Find where the given text appears and provide that cell's center as [X, Y] coordinate. 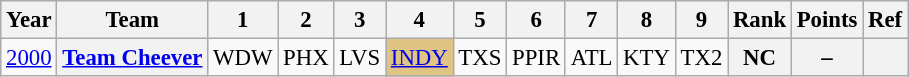
INDY [420, 58]
3 [360, 20]
– [826, 58]
2000 [29, 58]
7 [591, 20]
KTY [646, 58]
Year [29, 20]
TXS [480, 58]
Ref [886, 20]
TX2 [701, 58]
WDW [243, 58]
1 [243, 20]
Team Cheever [132, 58]
PPIR [536, 58]
NC [760, 58]
6 [536, 20]
Rank [760, 20]
ATL [591, 58]
Points [826, 20]
4 [420, 20]
PHX [306, 58]
5 [480, 20]
LVS [360, 58]
8 [646, 20]
Team [132, 20]
9 [701, 20]
2 [306, 20]
